Capture the cell that displays the provided text and extract its (x, y) central coordinate. 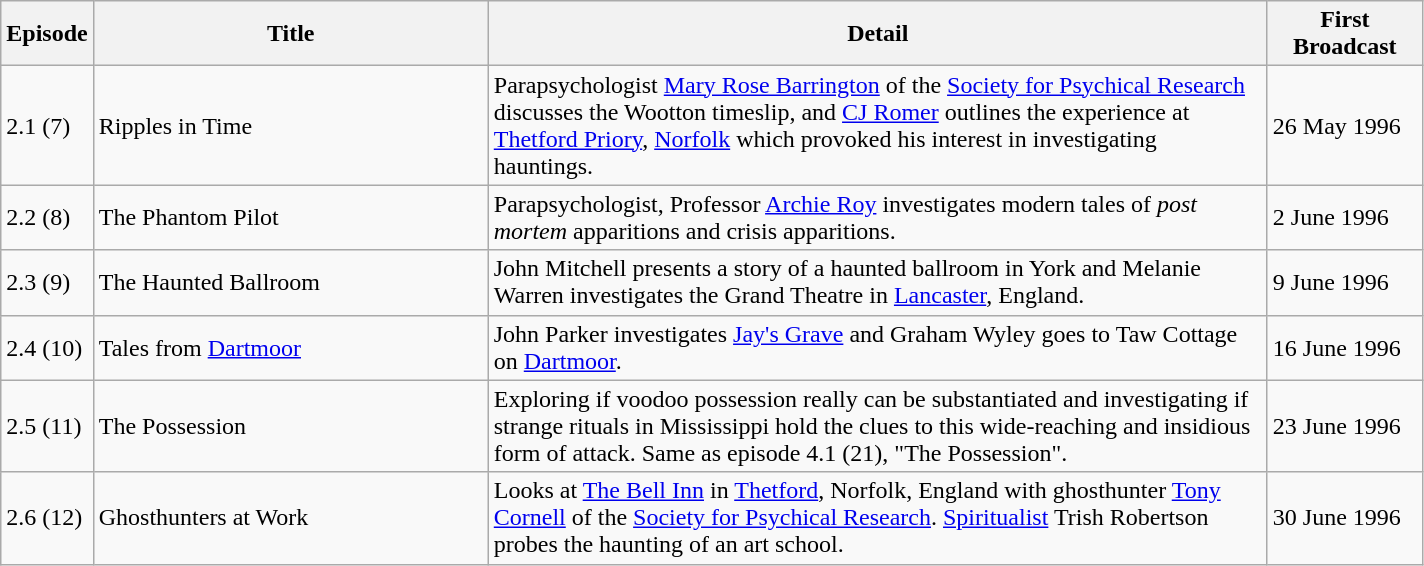
Tales from Dartmoor (290, 348)
Parapsychologist, Professor Archie Roy investigates modern tales of post mortem apparitions and crisis apparitions. (878, 218)
Detail (878, 34)
The Haunted Ballroom (290, 282)
2.3 (9) (47, 282)
2.6 (12) (47, 518)
16 June 1996 (1344, 348)
2.1 (7) (47, 126)
Ripples in Time (290, 126)
John Parker investigates Jay's Grave and Graham Wyley goes to Taw Cottage on Dartmoor. (878, 348)
9 June 1996 (1344, 282)
23 June 1996 (1344, 426)
The Possession (290, 426)
2 June 1996 (1344, 218)
26 May 1996 (1344, 126)
2.4 (10) (47, 348)
The Phantom Pilot (290, 218)
Episode (47, 34)
Ghosthunters at Work (290, 518)
2.5 (11) (47, 426)
30 June 1996 (1344, 518)
FirstBroadcast (1344, 34)
2.2 (8) (47, 218)
Title (290, 34)
John Mitchell presents a story of a haunted ballroom in York and Melanie Warren investigates the Grand Theatre in Lancaster, England. (878, 282)
